From the cell containing the given text, extract its center point as (x, y) coordinate. 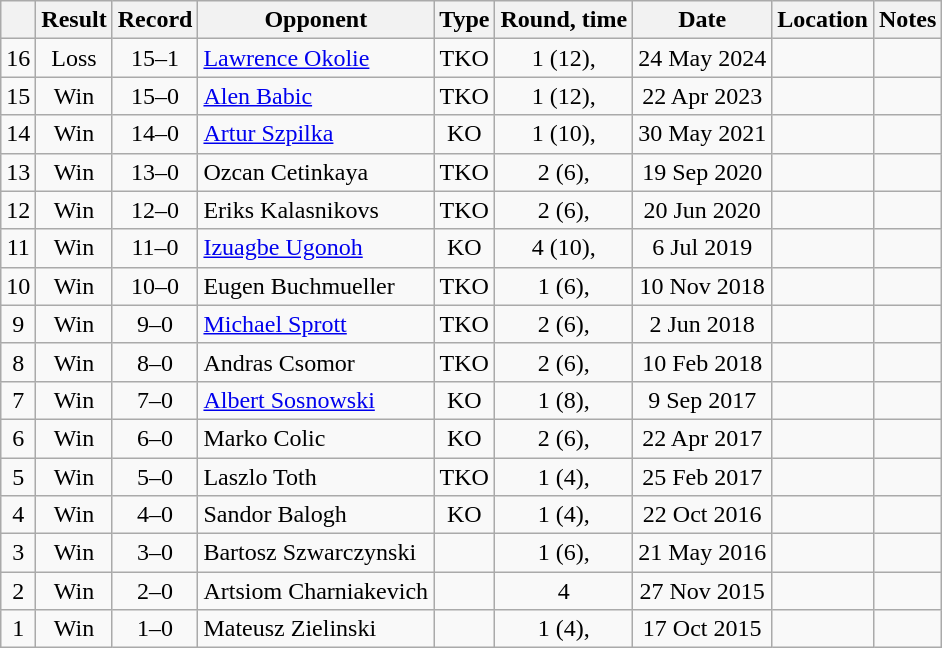
5–0 (155, 477)
22 Oct 2016 (702, 515)
Result (74, 20)
4–0 (155, 515)
8 (18, 362)
2 Jun 2018 (702, 324)
27 Nov 2015 (702, 591)
6 Jul 2019 (702, 248)
19 Sep 2020 (702, 172)
7–0 (155, 400)
9 (18, 324)
6–0 (155, 438)
3 (18, 553)
9 Sep 2017 (702, 400)
2–0 (155, 591)
20 Jun 2020 (702, 210)
Artur Szpilka (316, 134)
25 Feb 2017 (702, 477)
12–0 (155, 210)
16 (18, 58)
3–0 (155, 553)
Alen Babic (316, 96)
8–0 (155, 362)
Loss (74, 58)
Michael Sprott (316, 324)
Izuagbe Ugonoh (316, 248)
1 (18, 629)
22 Apr 2023 (702, 96)
Round, time (564, 20)
30 May 2021 (702, 134)
1–0 (155, 629)
Location (823, 20)
Notes (907, 20)
Lawrence Okolie (316, 58)
Bartosz Szwarczynski (316, 553)
11–0 (155, 248)
6 (18, 438)
Ozcan Cetinkaya (316, 172)
Albert Sosnowski (316, 400)
Andras Csomor (316, 362)
17 Oct 2015 (702, 629)
Opponent (316, 20)
1 (8), (564, 400)
Date (702, 20)
15–1 (155, 58)
13–0 (155, 172)
15–0 (155, 96)
Record (155, 20)
10 Feb 2018 (702, 362)
Artsiom Charniakevich (316, 591)
22 Apr 2017 (702, 438)
1 (10), (564, 134)
7 (18, 400)
Laszlo Toth (316, 477)
Mateusz Zielinski (316, 629)
15 (18, 96)
10 (18, 286)
2 (18, 591)
Eugen Buchmueller (316, 286)
14 (18, 134)
14–0 (155, 134)
5 (18, 477)
21 May 2016 (702, 553)
Sandor Balogh (316, 515)
Type (464, 20)
Eriks Kalasnikovs (316, 210)
Marko Colic (316, 438)
13 (18, 172)
4 (10), (564, 248)
12 (18, 210)
10 Nov 2018 (702, 286)
24 May 2024 (702, 58)
9–0 (155, 324)
11 (18, 248)
10–0 (155, 286)
